Return the (x, y) coordinate for the center point of the cell that contains the specified text.  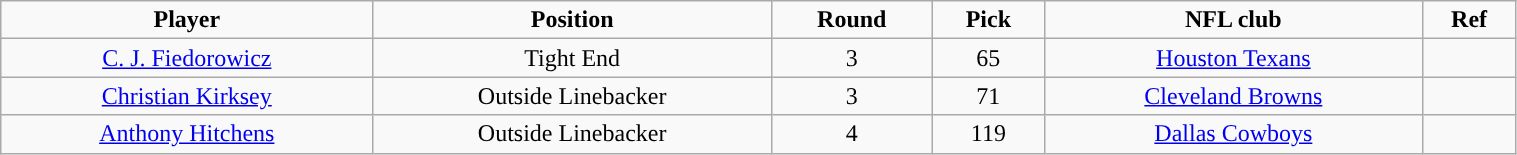
Player (187, 20)
NFL club (1234, 20)
Position (572, 20)
Dallas Cowboys (1234, 134)
Round (852, 20)
Tight End (572, 58)
Pick (988, 20)
65 (988, 58)
Ref (1469, 20)
Christian Kirksey (187, 96)
119 (988, 134)
Anthony Hitchens (187, 134)
Houston Texans (1234, 58)
71 (988, 96)
Cleveland Browns (1234, 96)
C. J. Fiedorowicz (187, 58)
4 (852, 134)
